Scan for the cell matching the given text and deliver its [x, y] coordinate at center. 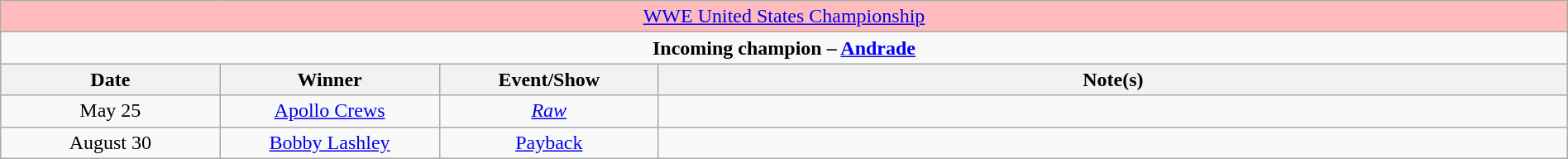
Payback [549, 142]
Incoming champion – Andrade [784, 48]
Bobby Lashley [329, 142]
WWE United States Championship [784, 17]
Date [111, 79]
August 30 [111, 142]
May 25 [111, 111]
Event/Show [549, 79]
Winner [329, 79]
Note(s) [1113, 79]
Raw [549, 111]
Apollo Crews [329, 111]
